Return the [X, Y] coordinate for the center point of the cell that contains the specified text.  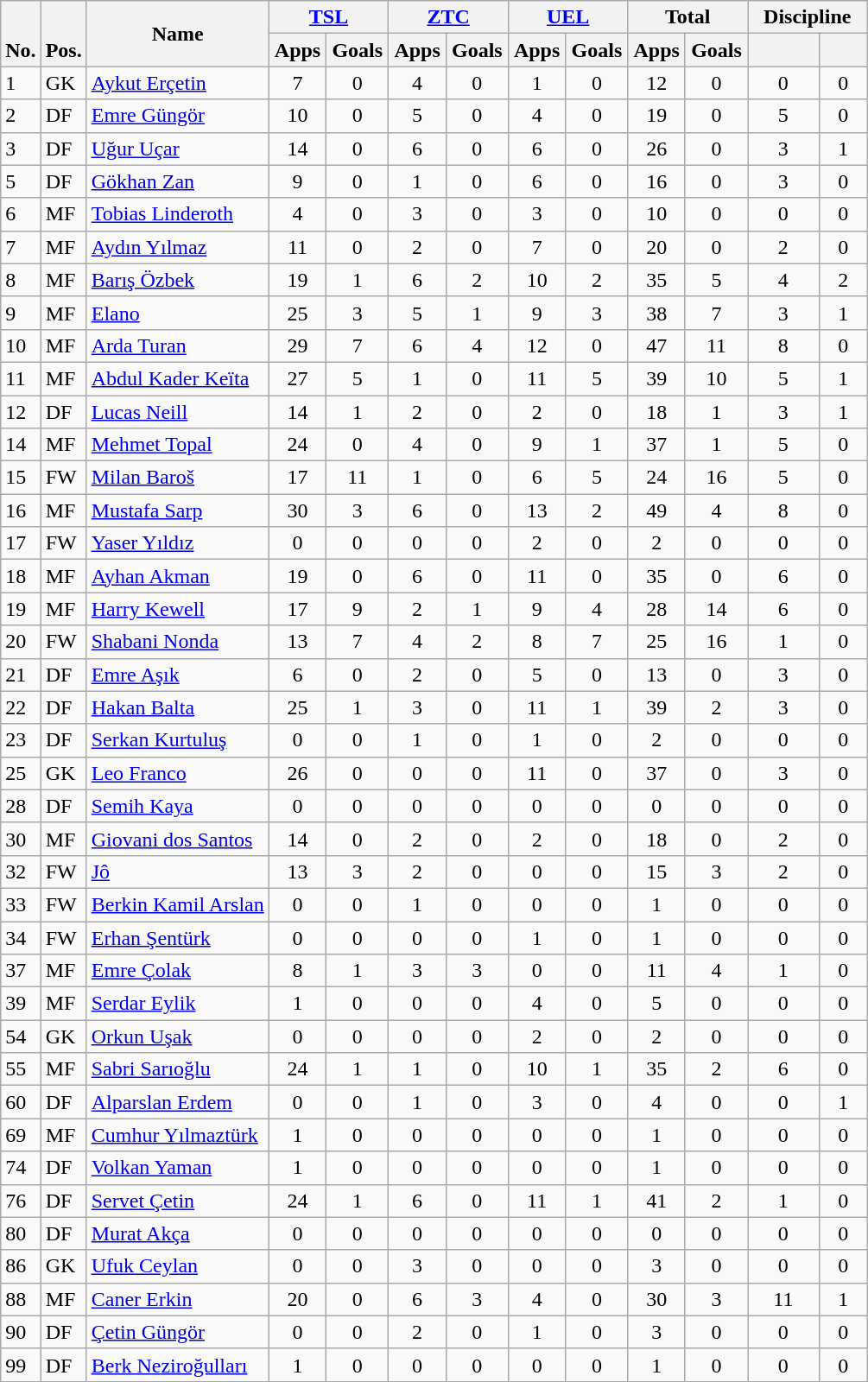
Giovani dos Santos [178, 839]
Volkan Yaman [178, 1168]
Arda Turan [178, 345]
Aykut Erçetin [178, 83]
Ayhan Akman [178, 576]
Elano [178, 313]
Çetin Güngör [178, 1332]
Uğur Uçar [178, 149]
Discipline [808, 17]
Gökhan Zan [178, 181]
22 [21, 707]
Tobias Linderoth [178, 214]
Pos. [64, 34]
Ufuk Ceylan [178, 1266]
Mehmet Topal [178, 445]
Leo Franco [178, 773]
55 [21, 1069]
Servet Çetin [178, 1201]
UEL [568, 17]
80 [21, 1233]
Semih Kaya [178, 806]
No. [21, 34]
Serkan Kurtuluş [178, 740]
Emre Güngör [178, 116]
Caner Erkin [178, 1299]
Berk Neziroğulları [178, 1365]
Name [178, 34]
60 [21, 1102]
Shabani Nonda [178, 642]
90 [21, 1332]
Cumhur Yılmaztürk [178, 1135]
ZTC [449, 17]
Mustafa Sarp [178, 510]
Berkin Kamil Arslan [178, 904]
88 [21, 1299]
Harry Kewell [178, 609]
Milan Baroš [178, 478]
49 [656, 510]
41 [656, 1201]
Yaser Yıldız [178, 543]
27 [297, 378]
Emre Aşık [178, 675]
38 [656, 313]
Aydın Yılmaz [178, 247]
Hakan Balta [178, 707]
47 [656, 345]
Barış Özbek [178, 280]
Total [687, 17]
Murat Akça [178, 1233]
Jô [178, 872]
Alparslan Erdem [178, 1102]
Lucas Neill [178, 412]
Erhan Şentürk [178, 937]
Sabri Sarıoğlu [178, 1069]
76 [21, 1201]
21 [21, 675]
Abdul Kader Keïta [178, 378]
69 [21, 1135]
86 [21, 1266]
54 [21, 1036]
34 [21, 937]
33 [21, 904]
23 [21, 740]
TSL [328, 17]
74 [21, 1168]
32 [21, 872]
Serdar Eylik [178, 1004]
Emre Çolak [178, 971]
Orkun Uşak [178, 1036]
99 [21, 1365]
29 [297, 345]
